Return the (X, Y) coordinate for the center point of the cell that contains the specified text.  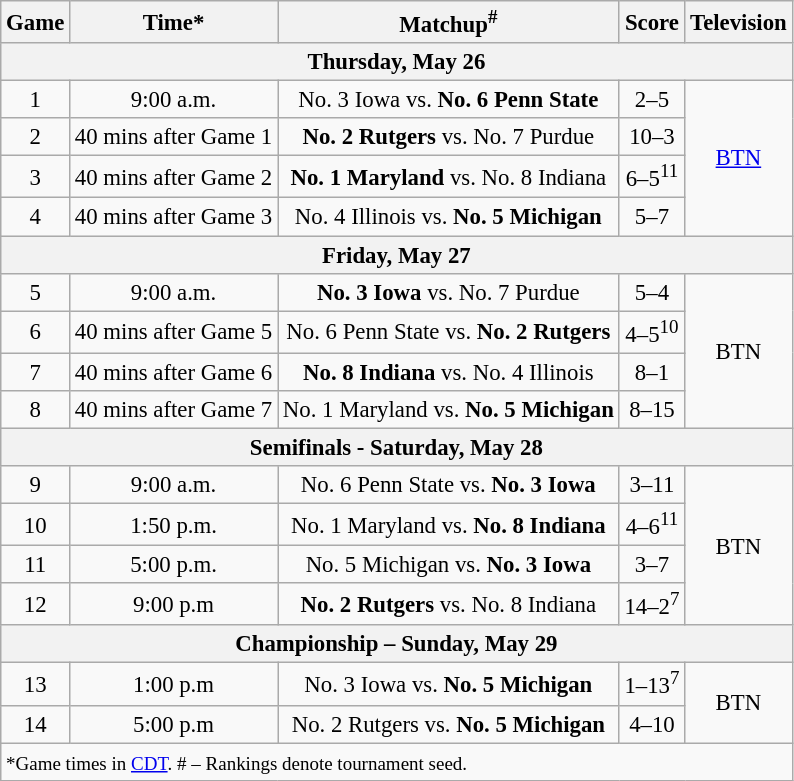
40 mins after Game 2 (174, 177)
1 (36, 100)
5–4 (652, 292)
5:00 p.m. (174, 565)
5:00 p.m (174, 724)
14 (36, 724)
No. 3 Iowa vs. No. 6 Penn State (449, 100)
13 (36, 684)
Television (738, 22)
11 (36, 565)
40 mins after Game 1 (174, 137)
Semifinals - Saturday, May 28 (396, 447)
No. 4 Illinois vs. No. 5 Michigan (449, 217)
9 (36, 485)
No. 6 Penn State vs. No. 3 Iowa (449, 485)
10 (36, 524)
No. 2 Rutgers vs. No. 5 Michigan (449, 724)
*Game times in CDT. # – Rankings denote tournament seed. (396, 762)
10–3 (652, 137)
No. 6 Penn State vs. No. 2 Rutgers (449, 332)
12 (36, 604)
4–611 (652, 524)
No. 2 Rutgers vs. No. 7 Purdue (449, 137)
Time* (174, 22)
Matchup# (449, 22)
5–7 (652, 217)
6–511 (652, 177)
8–1 (652, 372)
4–10 (652, 724)
No. 3 Iowa vs. No. 5 Michigan (449, 684)
14–27 (652, 604)
Friday, May 27 (396, 255)
Game (36, 22)
8–15 (652, 410)
1:00 p.m (174, 684)
2–5 (652, 100)
40 mins after Game 5 (174, 332)
6 (36, 332)
Championship – Sunday, May 29 (396, 644)
1:50 p.m. (174, 524)
No. 5 Michigan vs. No. 3 Iowa (449, 565)
4–510 (652, 332)
3–7 (652, 565)
40 mins after Game 7 (174, 410)
No. 1 Maryland vs. No. 5 Michigan (449, 410)
3–11 (652, 485)
7 (36, 372)
No. 3 Iowa vs. No. 7 Purdue (449, 292)
4 (36, 217)
1–137 (652, 684)
Score (652, 22)
3 (36, 177)
No. 2 Rutgers vs. No. 8 Indiana (449, 604)
5 (36, 292)
9:00 p.m (174, 604)
2 (36, 137)
8 (36, 410)
Thursday, May 26 (396, 62)
40 mins after Game 6 (174, 372)
No. 8 Indiana vs. No. 4 Illinois (449, 372)
40 mins after Game 3 (174, 217)
